Capture the cell that displays the provided text and extract its (x, y) central coordinate. 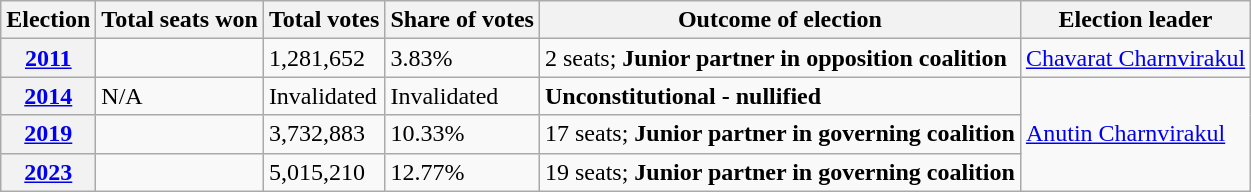
2019 (48, 134)
Election leader (1135, 20)
2011 (48, 58)
10.33% (462, 134)
5,015,210 (324, 172)
Election (48, 20)
3.83% (462, 58)
Unconstitutional - nullified (780, 96)
2014 (48, 96)
19 seats; Junior partner in governing coalition (780, 172)
N/A (180, 96)
Total votes (324, 20)
3,732,883 (324, 134)
Total seats won (180, 20)
17 seats; Junior partner in governing coalition (780, 134)
Share of votes (462, 20)
Anutin Charnvirakul (1135, 134)
2 seats; Junior partner in opposition coalition (780, 58)
Outcome of election (780, 20)
12.77% (462, 172)
1,281,652 (324, 58)
Chavarat Charnvirakul (1135, 58)
2023 (48, 172)
